Identify which cell holds the provided text, then report its (X, Y) central coordinate. 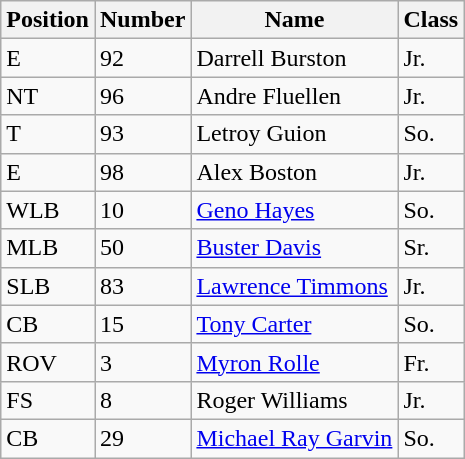
10 (142, 210)
98 (142, 172)
Myron Rolle (294, 362)
3 (142, 362)
96 (142, 96)
8 (142, 400)
ROV (48, 362)
Fr. (431, 362)
50 (142, 248)
MLB (48, 248)
92 (142, 58)
83 (142, 286)
FS (48, 400)
Tony Carter (294, 324)
Number (142, 20)
Lawrence Timmons (294, 286)
Michael Ray Garvin (294, 438)
29 (142, 438)
Darrell Burston (294, 58)
Letroy Guion (294, 134)
Geno Hayes (294, 210)
NT (48, 96)
Alex Boston (294, 172)
SLB (48, 286)
Name (294, 20)
15 (142, 324)
Sr. (431, 248)
Class (431, 20)
Position (48, 20)
Roger Williams (294, 400)
Buster Davis (294, 248)
Andre Fluellen (294, 96)
93 (142, 134)
WLB (48, 210)
T (48, 134)
